Identify which cell holds the provided text, then report its (x, y) central coordinate. 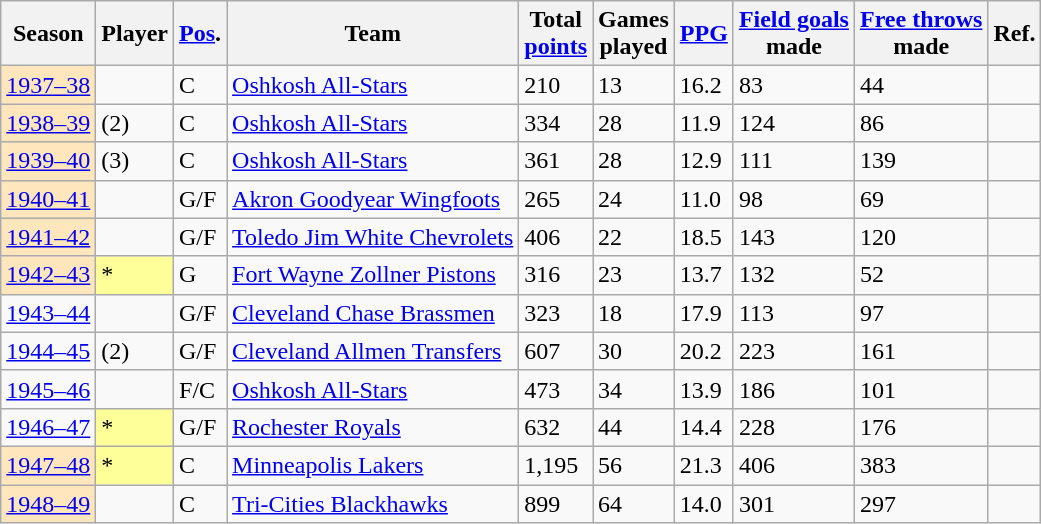
Minneapolis Lakers (373, 465)
176 (920, 427)
1938–39 (48, 123)
1,195 (556, 465)
F/C (200, 389)
Totalpoints (556, 34)
18 (634, 313)
265 (556, 199)
899 (556, 503)
Free throwsmade (920, 34)
297 (920, 503)
607 (556, 351)
20.2 (704, 351)
223 (794, 351)
186 (794, 389)
334 (556, 123)
11.9 (704, 123)
13.9 (704, 389)
12.9 (704, 161)
Tri-Cities Blackhawks (373, 503)
132 (794, 275)
Pos. (200, 34)
120 (920, 237)
1937–38 (48, 85)
69 (920, 199)
97 (920, 313)
383 (920, 465)
Team (373, 34)
161 (920, 351)
Player (135, 34)
18.5 (704, 237)
64 (634, 503)
1941–42 (48, 237)
Cleveland Allmen Transfers (373, 351)
Ref. (1014, 34)
316 (556, 275)
PPG (704, 34)
21.3 (704, 465)
G (200, 275)
13.7 (704, 275)
34 (634, 389)
1942–43 (48, 275)
52 (920, 275)
13 (634, 85)
113 (794, 313)
Cleveland Chase Brassmen (373, 313)
14.4 (704, 427)
1945–46 (48, 389)
56 (634, 465)
632 (556, 427)
210 (556, 85)
Fort Wayne Zollner Pistons (373, 275)
Toledo Jim White Chevrolets (373, 237)
301 (794, 503)
16.2 (704, 85)
17.9 (704, 313)
Field goalsmade (794, 34)
323 (556, 313)
139 (920, 161)
361 (556, 161)
86 (920, 123)
1946–47 (48, 427)
Gamesplayed (634, 34)
Season (48, 34)
83 (794, 85)
24 (634, 199)
98 (794, 199)
473 (556, 389)
22 (634, 237)
1948–49 (48, 503)
Rochester Royals (373, 427)
1947–48 (48, 465)
101 (920, 389)
111 (794, 161)
11.0 (704, 199)
1940–41 (48, 199)
Akron Goodyear Wingfoots (373, 199)
143 (794, 237)
1939–40 (48, 161)
228 (794, 427)
14.0 (704, 503)
(3) (135, 161)
30 (634, 351)
1943–44 (48, 313)
124 (794, 123)
23 (634, 275)
1944–45 (48, 351)
